Determine the (X, Y) coordinate at the center of the cell enclosing the given text.  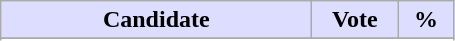
% (426, 20)
Vote (355, 20)
Candidate (156, 20)
